Output the (X, Y) coordinate of the center of the cell containing the given text.  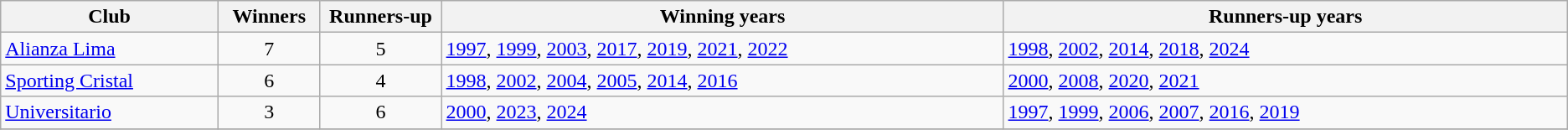
2000, 2023, 2024 (722, 112)
Winners (268, 17)
Winning years (722, 17)
3 (268, 112)
4 (380, 81)
Universitario (110, 112)
Club (110, 17)
Sporting Cristal (110, 81)
2000, 2008, 2020, 2021 (1285, 81)
1998, 2002, 2004, 2005, 2014, 2016 (722, 81)
1998, 2002, 2014, 2018, 2024 (1285, 49)
5 (380, 49)
Runners-up (380, 17)
1997, 1999, 2003, 2017, 2019, 2021, 2022 (722, 49)
Runners-up years (1285, 17)
7 (268, 49)
1997, 1999, 2006, 2007, 2016, 2019 (1285, 112)
Alianza Lima (110, 49)
